Extract the [X, Y] coordinate from the center of the cell holding the provided text.  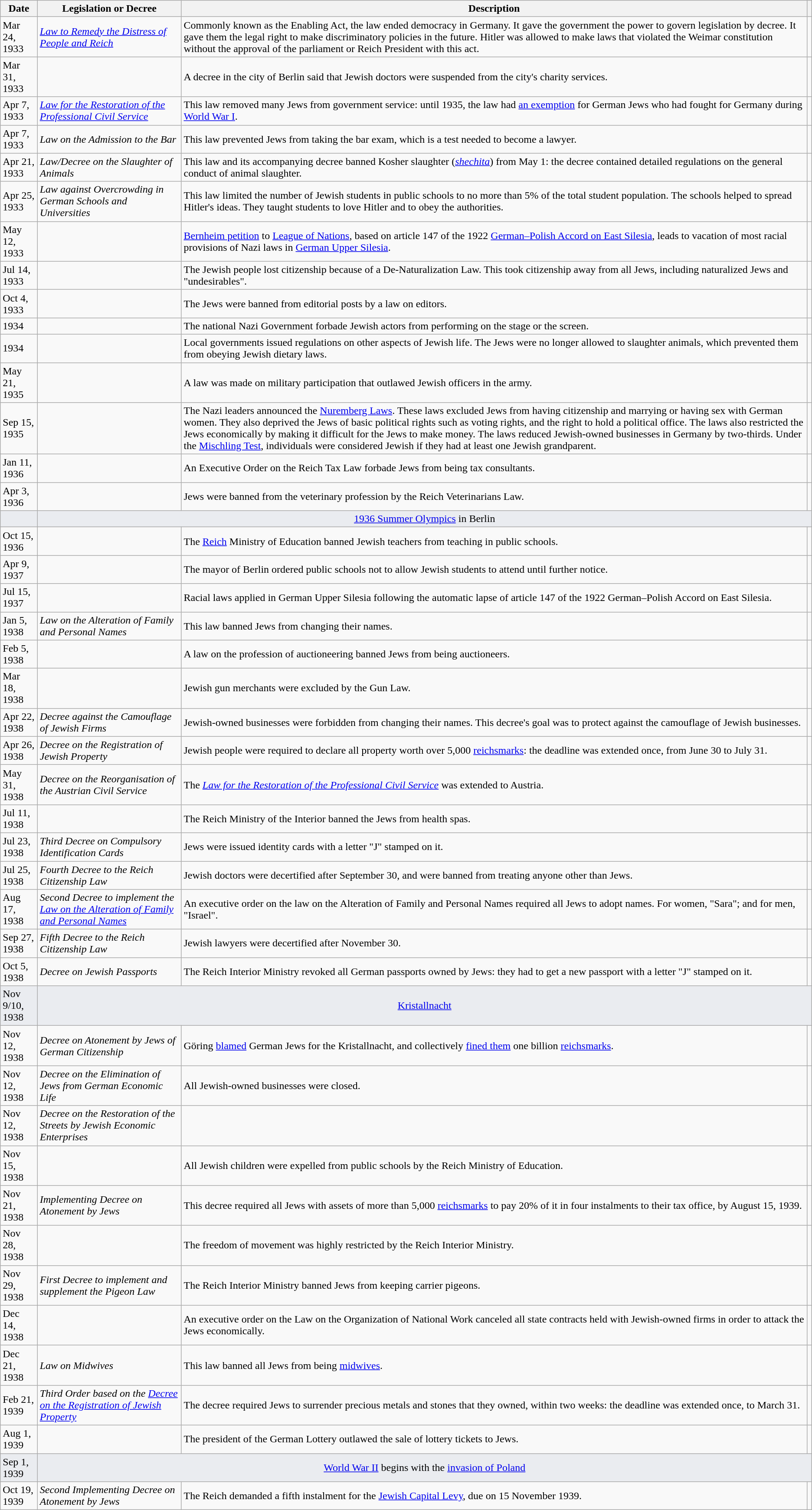
May 12, 1933 [19, 241]
All Jewish-owned businesses were closed. [494, 1086]
Apr 26, 1938 [19, 751]
Jewish doctors were decertified after September 30, and were banned from treating anyone other than Jews. [494, 875]
Göring blamed German Jews for the Kristallnacht, and collectively fined them one billion reichsmarks. [494, 1046]
The decree required Jews to surrender precious metals and stones that they owned, within two weeks: the deadline was extended once, to March 31. [494, 1405]
Aug 1, 1939 [19, 1439]
The Reich Interior Ministry banned Jews from keeping carrier pigeons. [494, 1285]
Jul 11, 1938 [19, 818]
Second Implementing Decree on Atonement by Jews [109, 1496]
Jul 23, 1938 [19, 847]
An Executive Order on the Reich Tax Law forbade Jews from being tax consultants. [494, 469]
Apr 25, 1933 [19, 201]
Nov 28, 1938 [19, 1245]
The Jews were banned from editorial posts by a law on editors. [494, 304]
This law prevented Jews from taking the bar exam, which is a test needed to become a lawyer. [494, 139]
Jews were banned from the veterinary profession by the Reich Veterinarians Law. [494, 496]
The Reich Ministry of Education banned Jewish teachers from teaching in public schools. [494, 542]
This law banned Jews from changing their names. [494, 626]
Aug 17, 1938 [19, 909]
Jewish people were required to declare all property worth over 5,000 reichsmarks: the deadline was extended once, from June 30 to July 31. [494, 751]
Nov 21, 1938 [19, 1205]
Second Decree to implement the Law on the Alteration of Family and Personal Names [109, 909]
First Decree to implement and supplement the Pigeon Law [109, 1285]
Law for the Restoration of the Professional Civil Service [109, 111]
Jan 11, 1936 [19, 469]
Oct 4, 1933 [19, 304]
The Reich Interior Ministry revoked all German passports owned by Jews: they had to get a new passport with a letter "J" stamped on it. [494, 972]
Mar 24, 1933 [19, 37]
Decree on Atonement by Jews of German Citizenship [109, 1046]
Oct 19, 1939 [19, 1496]
A law on the profession of auctioneering banned Jews from being auctioneers. [494, 654]
Description [494, 9]
A decree in the city of Berlin said that Jewish doctors were suspended from the city's charity services. [494, 77]
A law was made on military participation that outlawed Jewish officers in the army. [494, 383]
Feb 5, 1938 [19, 654]
Mar 31, 1933 [19, 77]
May 21, 1935 [19, 383]
Mar 18, 1938 [19, 688]
Decree on the Registration of Jewish Property [109, 751]
Oct 5, 1938 [19, 972]
Kristallnacht [424, 1006]
Decree on the Reorganisation of the Austrian Civil Service [109, 785]
Implementing Decree on Atonement by Jews [109, 1205]
Apr 9, 1937 [19, 569]
Sep 27, 1938 [19, 943]
Jan 5, 1938 [19, 626]
All Jewish children were expelled from public schools by the Reich Ministry of Education. [494, 1165]
Nov 29, 1938 [19, 1285]
Apr 21, 1933 [19, 167]
Jewish gun merchants were excluded by the Gun Law. [494, 688]
Apr 3, 1936 [19, 496]
Jews were issued identity cards with a letter "J" stamped on it. [494, 847]
Nov 9/10, 1938 [19, 1006]
Third Order based on the Decree on the Registration of Jewish Property [109, 1405]
Law on Midwives [109, 1365]
The Reich Ministry of the Interior banned the Jews from health spas. [494, 818]
Feb 21, 1939 [19, 1405]
Jul 14, 1933 [19, 275]
Jewish-owned businesses were forbidden from changing their names. This decree's goal was to protect against the camouflage of Jewish businesses. [494, 722]
Decree on the Restoration of the Streets by Jewish Economic Enterprises [109, 1126]
Jul 25, 1938 [19, 875]
Jewish lawyers were decertified after November 30. [494, 943]
Law against Overcrowding in German Schools and Universities [109, 201]
The mayor of Berlin ordered public schools not to allow Jewish students to attend until further notice. [494, 569]
Law/Decree on the Slaughter of Animals [109, 167]
Third Decree on Compulsory Identification Cards [109, 847]
World War II begins with the invasion of Poland [424, 1467]
Dec 14, 1938 [19, 1325]
Decree on Jewish Passports [109, 972]
Date [19, 9]
Jul 15, 1937 [19, 598]
This law banned all Jews from being midwives. [494, 1365]
The national Nazi Government forbade Jewish actors from performing on the stage or the screen. [494, 326]
The president of the German Lottery outlawed the sale of lottery tickets to Jews. [494, 1439]
The Reich demanded a fifth instalment for the Jewish Capital Levy, due on 15 November 1939. [494, 1496]
Law on the Admission to the Bar [109, 139]
Racial laws applied in German Upper Silesia following the automatic lapse of article 147 of the 1922 German–Polish Accord on East Silesia. [494, 598]
Law on the Alteration of Family and Personal Names [109, 626]
Decree on the Elimination of Jews from German Economic Life [109, 1086]
Nov 15, 1938 [19, 1165]
Apr 22, 1938 [19, 722]
The Law for the Restoration of the Professional Civil Service was extended to Austria. [494, 785]
Dec 21, 1938 [19, 1365]
1936 Summer Olympics in Berlin [424, 519]
Sep 1, 1939 [19, 1467]
Fifth Decree to the Reich Citizenship Law [109, 943]
May 31, 1938 [19, 785]
Law to Remedy the Distress of People and Reich [109, 37]
The freedom of movement was highly restricted by the Reich Interior Ministry. [494, 1245]
Oct 15, 1936 [19, 542]
Decree against the Camouflage of Jewish Firms [109, 722]
Legislation or Decree [109, 9]
Fourth Decree to the Reich Citizenship Law [109, 875]
Sep 15, 1935 [19, 429]
